Return the (x, y) coordinate for the center point of the cell that contains the specified text.  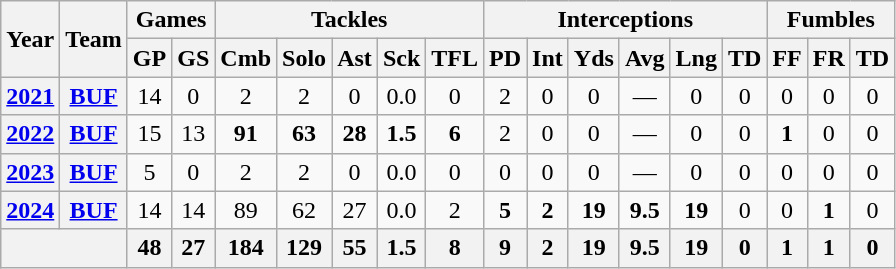
Lng (696, 58)
184 (246, 248)
13 (194, 134)
FF (787, 58)
GS (194, 58)
48 (149, 248)
129 (304, 248)
9 (506, 248)
55 (355, 248)
2023 (30, 172)
Fumbles (831, 20)
28 (355, 134)
2022 (30, 134)
15 (149, 134)
91 (246, 134)
6 (455, 134)
PD (506, 58)
FR (828, 58)
Team (94, 39)
GP (149, 58)
62 (304, 210)
8 (455, 248)
Ast (355, 58)
Interceptions (626, 20)
2024 (30, 210)
63 (304, 134)
Cmb (246, 58)
Avg (644, 58)
TFL (455, 58)
Tackles (350, 20)
Solo (304, 58)
2021 (30, 96)
Int (548, 58)
Yds (594, 58)
89 (246, 210)
Sck (401, 58)
Year (30, 39)
Games (170, 20)
